Extract the (x, y) coordinate from the center of the cell holding the provided text.  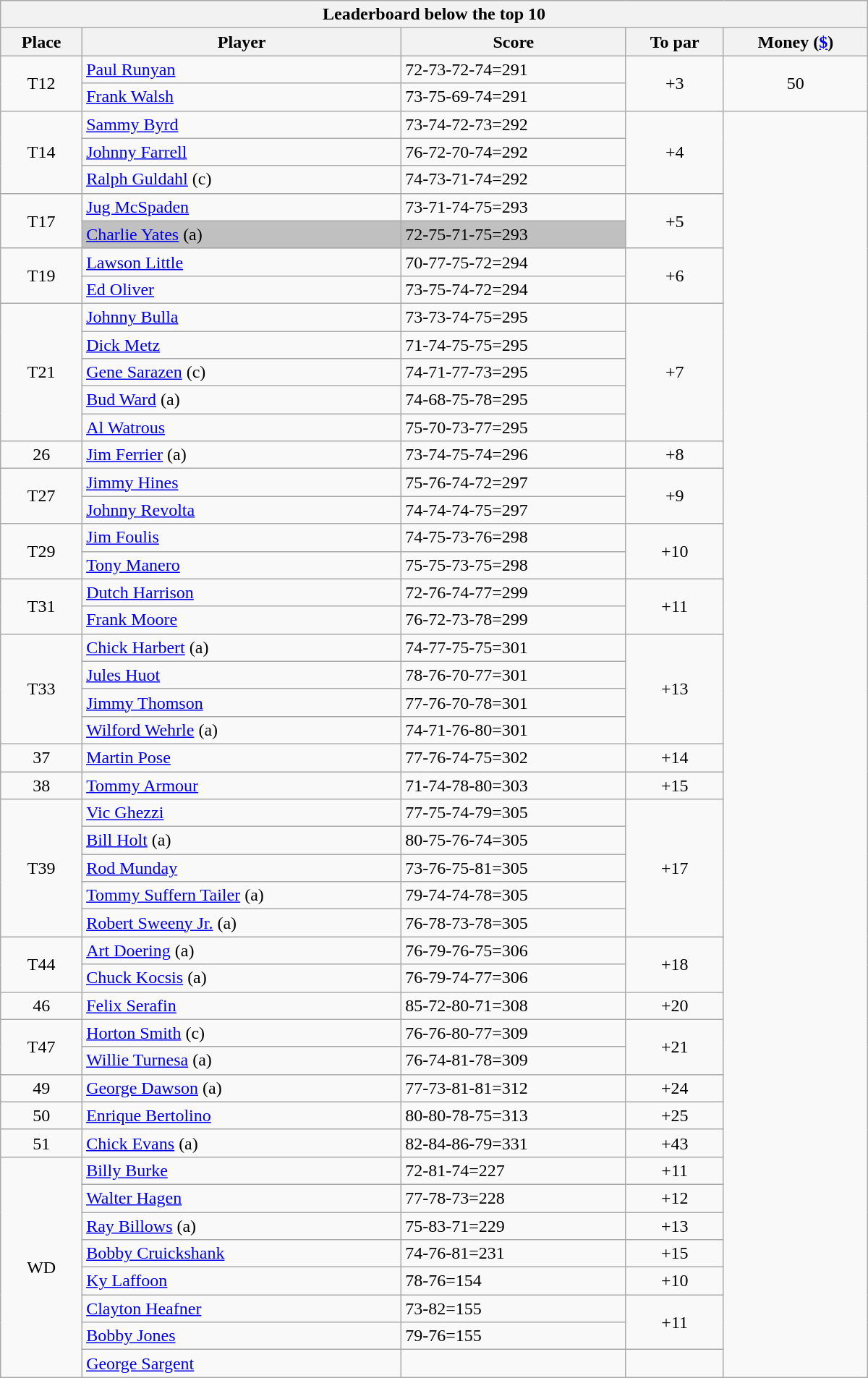
T14 (42, 152)
Tony Manero (242, 565)
Willie Turnesa (a) (242, 1060)
Player (242, 42)
Bud Ward (a) (242, 400)
76-72-73-78=299 (514, 620)
Enrique Bertolino (242, 1115)
74-73-71-74=292 (514, 179)
+7 (674, 372)
74-76-81=231 (514, 1254)
+4 (674, 152)
73-75-74-72=294 (514, 289)
Robert Sweeny Jr. (a) (242, 923)
37 (42, 757)
80-75-76-74=305 (514, 841)
Jim Ferrier (a) (242, 455)
74-74-74-75=297 (514, 510)
49 (42, 1088)
72-76-74-77=299 (514, 592)
26 (42, 455)
Vic Ghezzi (242, 813)
74-71-76-80=301 (514, 730)
74-77-75-75=301 (514, 647)
Jimmy Hines (242, 482)
+5 (674, 221)
70-77-75-72=294 (514, 262)
T44 (42, 964)
76-76-80-77=309 (514, 1033)
76-78-73-78=305 (514, 923)
Walter Hagen (242, 1198)
78-76=154 (514, 1281)
George Dawson (a) (242, 1088)
74-75-73-76=298 (514, 537)
Jim Foulis (242, 537)
76-79-74-77=306 (514, 978)
Bill Holt (a) (242, 841)
Frank Walsh (242, 97)
Horton Smith (c) (242, 1033)
T31 (42, 606)
Place (42, 42)
Dutch Harrison (242, 592)
82-84-86-79=331 (514, 1143)
Leaderboard below the top 10 (434, 14)
+14 (674, 757)
+24 (674, 1088)
Tommy Suffern Tailer (a) (242, 896)
George Sargent (242, 1364)
T29 (42, 551)
T12 (42, 83)
Gene Sarazen (c) (242, 373)
73-74-72-73=292 (514, 124)
77-78-73=228 (514, 1198)
+43 (674, 1143)
73-75-69-74=291 (514, 97)
73-76-75-81=305 (514, 868)
Jimmy Thomson (242, 702)
80-80-78-75=313 (514, 1115)
Chick Harbert (a) (242, 647)
75-76-74-72=297 (514, 482)
76-72-70-74=292 (514, 152)
Johnny Revolta (242, 510)
71-74-75-75=295 (514, 345)
75-70-73-77=295 (514, 428)
T47 (42, 1047)
73-82=155 (514, 1309)
T33 (42, 689)
75-75-73-75=298 (514, 565)
T39 (42, 868)
Johnny Farrell (242, 152)
Bobby Cruickshank (242, 1254)
+8 (674, 455)
38 (42, 785)
77-76-70-78=301 (514, 702)
51 (42, 1143)
+20 (674, 1005)
Johnny Bulla (242, 317)
73-74-75-74=296 (514, 455)
To par (674, 42)
+18 (674, 964)
Ralph Guldahl (c) (242, 179)
Jug McSpaden (242, 207)
71-74-78-80=303 (514, 785)
72-81-74=227 (514, 1170)
74-68-75-78=295 (514, 400)
77-76-74-75=302 (514, 757)
Sammy Byrd (242, 124)
72-73-72-74=291 (514, 69)
72-75-71-75=293 (514, 234)
+17 (674, 868)
Ky Laffoon (242, 1281)
Ray Billows (a) (242, 1226)
+21 (674, 1047)
74-71-77-73=295 (514, 373)
Tommy Armour (242, 785)
T21 (42, 372)
78-76-70-77=301 (514, 675)
Chuck Kocsis (a) (242, 978)
Art Doering (a) (242, 950)
Jules Huot (242, 675)
Dick Metz (242, 345)
+25 (674, 1115)
Wilford Wehrle (a) (242, 730)
85-72-80-71=308 (514, 1005)
Martin Pose (242, 757)
+6 (674, 276)
Money ($) (796, 42)
T17 (42, 221)
Frank Moore (242, 620)
Billy Burke (242, 1170)
T19 (42, 276)
+12 (674, 1198)
76-79-76-75=306 (514, 950)
+9 (674, 496)
76-74-81-78=309 (514, 1060)
79-76=155 (514, 1336)
46 (42, 1005)
Ed Oliver (242, 289)
+3 (674, 83)
73-73-74-75=295 (514, 317)
Score (514, 42)
Felix Serafin (242, 1005)
75-83-71=229 (514, 1226)
Chick Evans (a) (242, 1143)
77-75-74-79=305 (514, 813)
Clayton Heafner (242, 1309)
Al Watrous (242, 428)
73-71-74-75=293 (514, 207)
Rod Munday (242, 868)
Bobby Jones (242, 1336)
T27 (42, 496)
Charlie Yates (a) (242, 234)
79-74-74-78=305 (514, 896)
WD (42, 1267)
77-73-81-81=312 (514, 1088)
Paul Runyan (242, 69)
Lawson Little (242, 262)
